Capture the cell that displays the provided text and extract its [x, y] central coordinate. 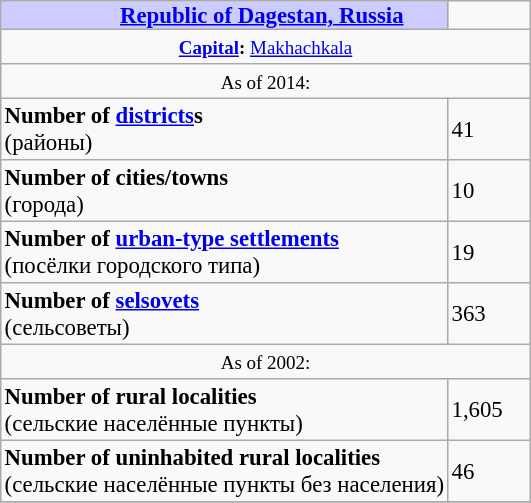
19 [489, 252]
363 [489, 314]
1,605 [489, 410]
Number of districtss(районы) [224, 129]
As of 2014: [266, 81]
Number of rural localities(сельские населённые пункты) [224, 410]
Number of cities/towns(города) [224, 191]
As of 2002: [266, 361]
Number of urban-type settlements(посёлки городского типа) [224, 252]
10 [489, 191]
46 [489, 471]
Number of selsovets(сельсоветы) [224, 314]
Republic of Dagestan, Russia [224, 15]
Capital: Makhachkala [266, 46]
41 [489, 129]
Number of uninhabited rural localities(сельские населённые пункты без населения) [224, 471]
